Locate the cell with the specified text and output its [x, y] center coordinate. 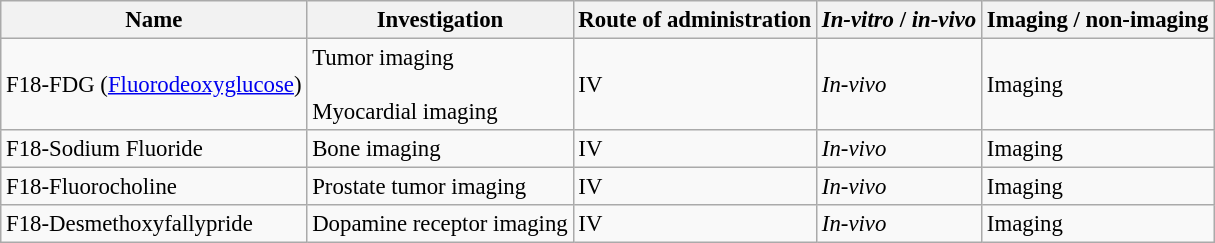
Imaging / non-imaging [1098, 20]
Investigation [440, 20]
Tumor imagingMyocardial imaging [440, 85]
Prostate tumor imaging [440, 187]
F18-Fluorocholine [154, 187]
F18-Sodium Fluoride [154, 149]
Bone imaging [440, 149]
Name [154, 20]
F18-FDG (Fluorodeoxyglucose) [154, 85]
In-vitro / in-vivo [900, 20]
F18-Desmethoxyfallypride [154, 224]
Dopamine receptor imaging [440, 224]
Route of administration [694, 20]
